Pinpoint the cell where the given text exists, returning its (X, Y) midpoint coordinate. 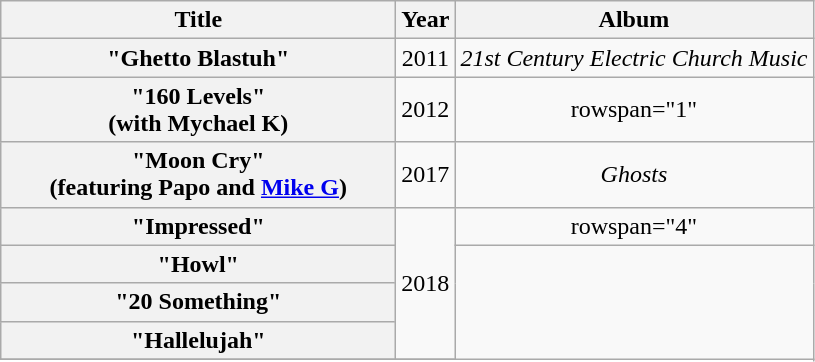
"20 Something" (198, 302)
Year (426, 20)
"Moon Cry"(featuring Papo and Mike G) (198, 174)
rowspan="1" (634, 110)
Ghosts (634, 174)
Title (198, 20)
"Howl" (198, 264)
2017 (426, 174)
21st Century Electric Church Music (634, 58)
"160 Levels"(with Mychael K) (198, 110)
rowspan="4" (634, 226)
2011 (426, 58)
"Ghetto Blastuh" (198, 58)
2018 (426, 283)
Album (634, 20)
"Impressed" (198, 226)
"Hallelujah" (198, 340)
2012 (426, 110)
